Provide the (x, y) coordinate of the cell's center where the given text is located.  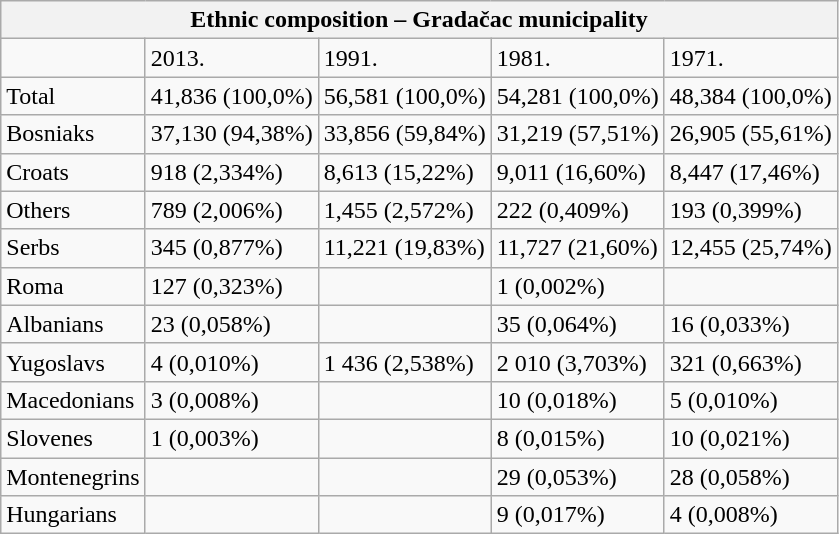
1981. (578, 58)
23 (0,058%) (232, 324)
789 (2,006%) (232, 210)
2013. (232, 58)
222 (0,409%) (578, 210)
Montenegrins (73, 477)
193 (0,399%) (750, 210)
10 (0,018%) (578, 400)
37,130 (94,38%) (232, 134)
918 (2,334%) (232, 172)
28 (0,058%) (750, 477)
56,581 (100,0%) (404, 96)
12,455 (25,74%) (750, 248)
8,447 (17,46%) (750, 172)
33,856 (59,84%) (404, 134)
2 010 (3,703%) (578, 362)
35 (0,064%) (578, 324)
4 (0,010%) (232, 362)
Macedonians (73, 400)
1971. (750, 58)
11,727 (21,60%) (578, 248)
Hungarians (73, 515)
16 (0,033%) (750, 324)
345 (0,877%) (232, 248)
Albanians (73, 324)
Roma (73, 286)
9,011 (16,60%) (578, 172)
29 (0,053%) (578, 477)
1991. (404, 58)
321 (0,663%) (750, 362)
31,219 (57,51%) (578, 134)
4 (0,008%) (750, 515)
127 (0,323%) (232, 286)
1 (0,002%) (578, 286)
Slovenes (73, 438)
48,384 (100,0%) (750, 96)
1,455 (2,572%) (404, 210)
Bosniaks (73, 134)
1 (0,003%) (232, 438)
Total (73, 96)
Others (73, 210)
3 (0,008%) (232, 400)
8 (0,015%) (578, 438)
54,281 (100,0%) (578, 96)
Serbs (73, 248)
Ethnic composition – Gradačac municipality (420, 20)
10 (0,021%) (750, 438)
5 (0,010%) (750, 400)
1 436 (2,538%) (404, 362)
Croats (73, 172)
Yugoslavs (73, 362)
11,221 (19,83%) (404, 248)
9 (0,017%) (578, 515)
8,613 (15,22%) (404, 172)
41,836 (100,0%) (232, 96)
26,905 (55,61%) (750, 134)
